Determine the (x, y) coordinate at the center of the cell enclosing the given text.  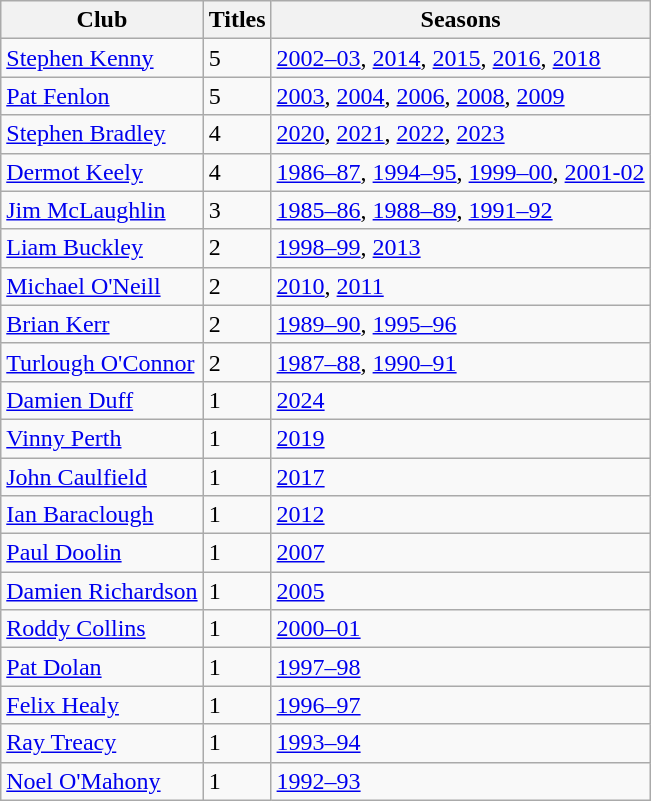
John Caulfield (102, 477)
Club (102, 20)
Jim McLaughlin (102, 210)
2019 (460, 438)
Noel O'Mahony (102, 781)
Ray Treacy (102, 743)
2000–01 (460, 629)
2012 (460, 515)
Damien Duff (102, 400)
Roddy Collins (102, 629)
2017 (460, 477)
Dermot Keely (102, 172)
2024 (460, 400)
Stephen Kenny (102, 58)
2020, 2021, 2022, 2023 (460, 134)
1996–97 (460, 705)
Brian Kerr (102, 324)
Michael O'Neill (102, 286)
Pat Dolan (102, 667)
1997–98 (460, 667)
Seasons (460, 20)
2007 (460, 553)
Turlough O'Connor (102, 362)
Damien Richardson (102, 591)
Pat Fenlon (102, 96)
Felix Healy (102, 705)
Titles (237, 20)
1987–88, 1990–91 (460, 362)
2010, 2011 (460, 286)
1989–90, 1995–96 (460, 324)
1985–86, 1988–89, 1991–92 (460, 210)
1998–99, 2013 (460, 248)
Ian Baraclough (102, 515)
2002–03, 2014, 2015, 2016, 2018 (460, 58)
2003, 2004, 2006, 2008, 2009 (460, 96)
3 (237, 210)
1992–93 (460, 781)
Liam Buckley (102, 248)
2005 (460, 591)
Vinny Perth (102, 438)
Paul Doolin (102, 553)
1986–87, 1994–95, 1999–00, 2001-02 (460, 172)
1993–94 (460, 743)
Stephen Bradley (102, 134)
